Detect which cell encompasses the target text, then output its [X, Y] center coordinate. 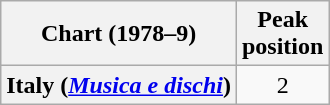
Italy (Musica e dischi) [119, 85]
Chart (1978–9) [119, 34]
Peakposition [282, 34]
2 [282, 85]
